Search for the cell housing the specified text and yield its (x, y) center coordinate. 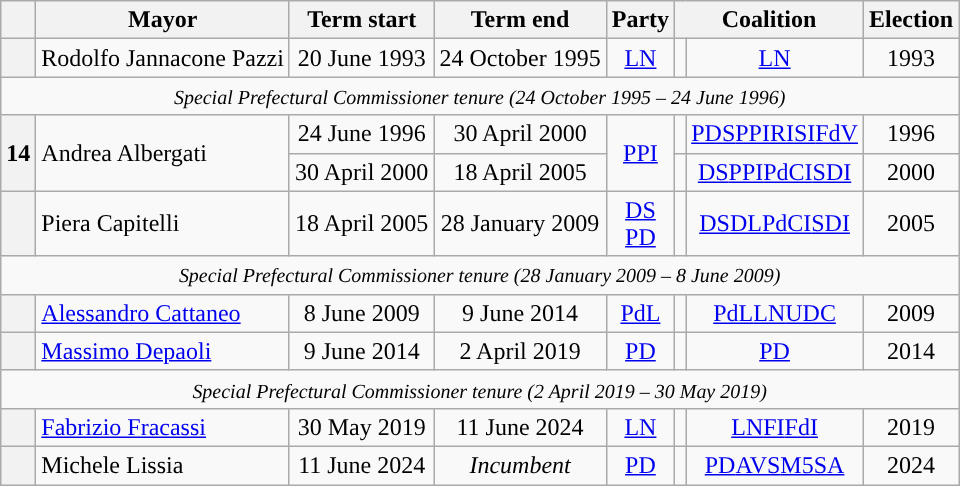
DSPPIPdCISDI (775, 172)
Election (910, 20)
PdL (640, 313)
PPI (640, 153)
20 June 1993 (361, 58)
Massimo Depaoli (163, 351)
LNFIFdI (775, 427)
1993 (910, 58)
DSPD (640, 224)
1996 (910, 134)
24 June 1996 (361, 134)
Party (640, 20)
PDSPPIRISIFdV (775, 134)
Michele Lissia (163, 465)
2019 (910, 427)
Special Prefectural Commissioner tenure (2 April 2019 – 30 May 2019) (480, 389)
14 (18, 153)
2024 (910, 465)
2005 (910, 224)
28 January 2009 (520, 224)
Piera Capitelli (163, 224)
Fabrizio Fracassi (163, 427)
2009 (910, 313)
8 June 2009 (361, 313)
2000 (910, 172)
Special Prefectural Commissioner tenure (28 January 2009 – 8 June 2009) (480, 275)
Term end (520, 20)
Coalition (770, 20)
Term start (361, 20)
DSDLPdCISDI (775, 224)
Incumbent (520, 465)
PdLLNUDC (775, 313)
PDAVSM5SA (775, 465)
Alessandro Cattaneo (163, 313)
Andrea Albergati (163, 153)
24 October 1995 (520, 58)
Special Prefectural Commissioner tenure (24 October 1995 – 24 June 1996) (480, 96)
30 May 2019 (361, 427)
Mayor (163, 20)
2014 (910, 351)
Rodolfo Jannacone Pazzi (163, 58)
2 April 2019 (520, 351)
